Locate the cell with the specified text and output its [x, y] center coordinate. 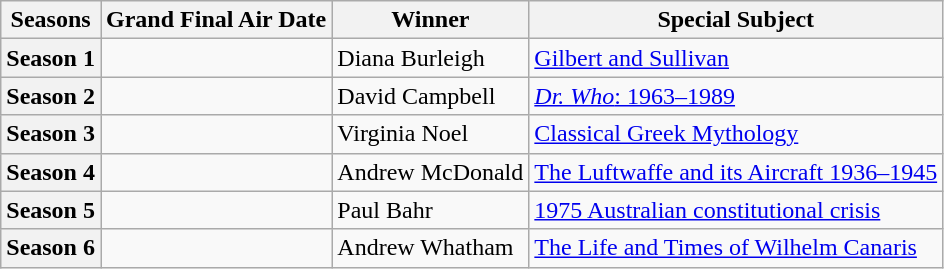
Andrew Whatham [430, 248]
Paul Bahr [430, 210]
Season 2 [51, 96]
Dr. Who: 1963–1989 [736, 96]
The Luftwaffe and its Aircraft 1936–1945 [736, 172]
Season 1 [51, 58]
Season 3 [51, 134]
Gilbert and Sullivan [736, 58]
Andrew McDonald [430, 172]
Grand Final Air Date [216, 20]
Season 6 [51, 248]
David Campbell [430, 96]
Winner [430, 20]
Diana Burleigh [430, 58]
The Life and Times of Wilhelm Canaris [736, 248]
Classical Greek Mythology [736, 134]
Seasons [51, 20]
1975 Australian constitutional crisis [736, 210]
Special Subject [736, 20]
Virginia Noel [430, 134]
Season 4 [51, 172]
Season 5 [51, 210]
